Provide the [X, Y] coordinate of the cell's center where the given text is located.  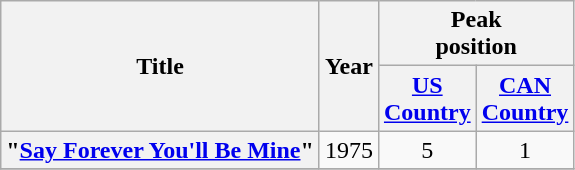
USCountry [427, 98]
"Say Forever You'll Be Mine" [160, 150]
Peakposition [476, 34]
Year [348, 66]
1975 [348, 150]
Title [160, 66]
1 [525, 150]
CANCountry [525, 98]
5 [427, 150]
